Extract the (X, Y) coordinate from the center of the cell holding the provided text.  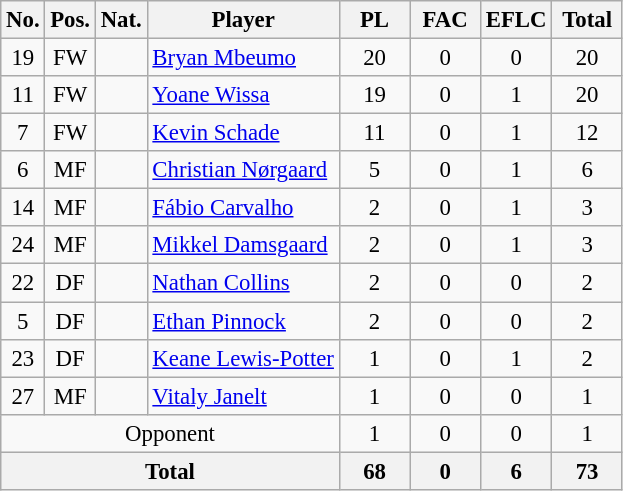
Pos. (70, 20)
Kevin Schade (243, 133)
Player (243, 20)
Mikkel Damsgaard (243, 245)
27 (23, 396)
Keane Lewis-Potter (243, 358)
Christian Nørgaard (243, 170)
FAC (446, 20)
No. (23, 20)
Yoane Wissa (243, 95)
12 (588, 133)
24 (23, 245)
7 (23, 133)
PL (374, 20)
Opponent (170, 433)
Nat. (121, 20)
23 (23, 358)
14 (23, 208)
68 (374, 471)
73 (588, 471)
Nathan Collins (243, 283)
EFLC (516, 20)
Ethan Pinnock (243, 321)
Vitaly Janelt (243, 396)
22 (23, 283)
Bryan Mbeumo (243, 58)
Fábio Carvalho (243, 208)
